Detect which cell encompasses the target text, then output its [X, Y] center coordinate. 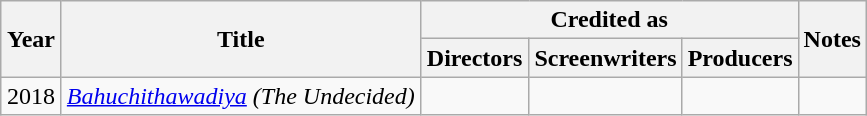
Credited as [609, 20]
Screenwriters [606, 58]
Notes [832, 39]
Title [240, 39]
Year [32, 39]
Bahuchithawadiya (The Undecided) [240, 96]
Directors [474, 58]
2018 [32, 96]
Producers [740, 58]
